Locate the cell with the specified text and output its [x, y] center coordinate. 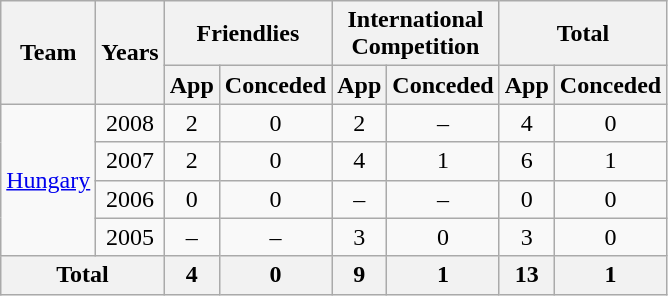
2008 [130, 123]
6 [526, 161]
13 [526, 275]
Years [130, 52]
2005 [130, 237]
InternationalCompetition [416, 34]
Hungary [48, 180]
2007 [130, 161]
Team [48, 52]
Friendlies [248, 34]
2006 [130, 199]
9 [360, 275]
